Detect which cell encompasses the target text, then output its (X, Y) center coordinate. 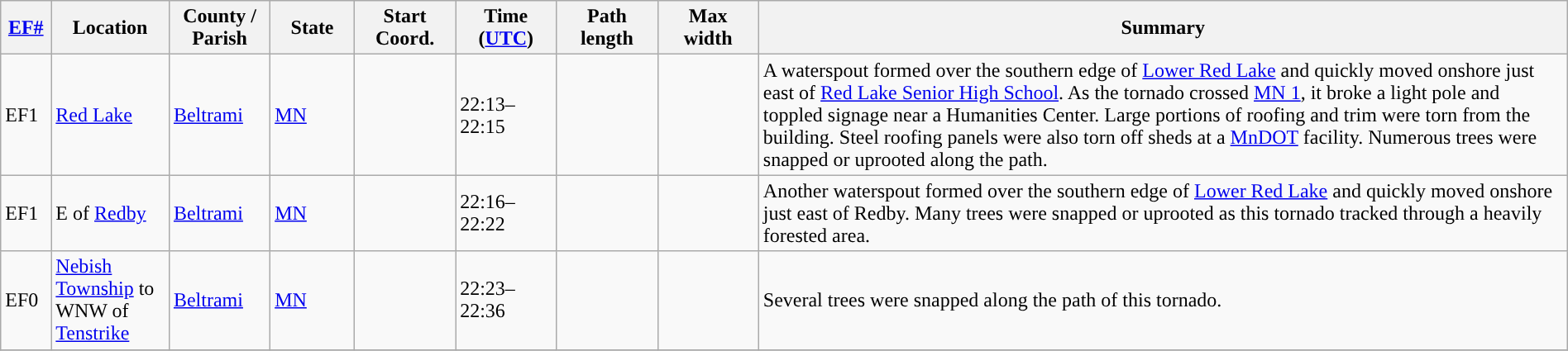
Time (UTC) (506, 28)
Path length (607, 28)
Red Lake (111, 115)
Start Coord. (404, 28)
E of Redby (111, 213)
EF0 (26, 301)
22:23–22:36 (506, 301)
Max width (708, 28)
Nebish Township to WNW of Tenstrike (111, 301)
EF# (26, 28)
Several trees were snapped along the path of this tornado. (1163, 301)
Summary (1163, 28)
22:16–22:22 (506, 213)
Location (111, 28)
State (313, 28)
County / Parish (219, 28)
22:13–22:15 (506, 115)
